Provide the [x, y] coordinate of the cell's center where the given text is located.  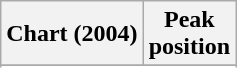
Peak position [189, 34]
Chart (2004) [72, 34]
